Output the (X, Y) coordinate of the center of the cell containing the given text.  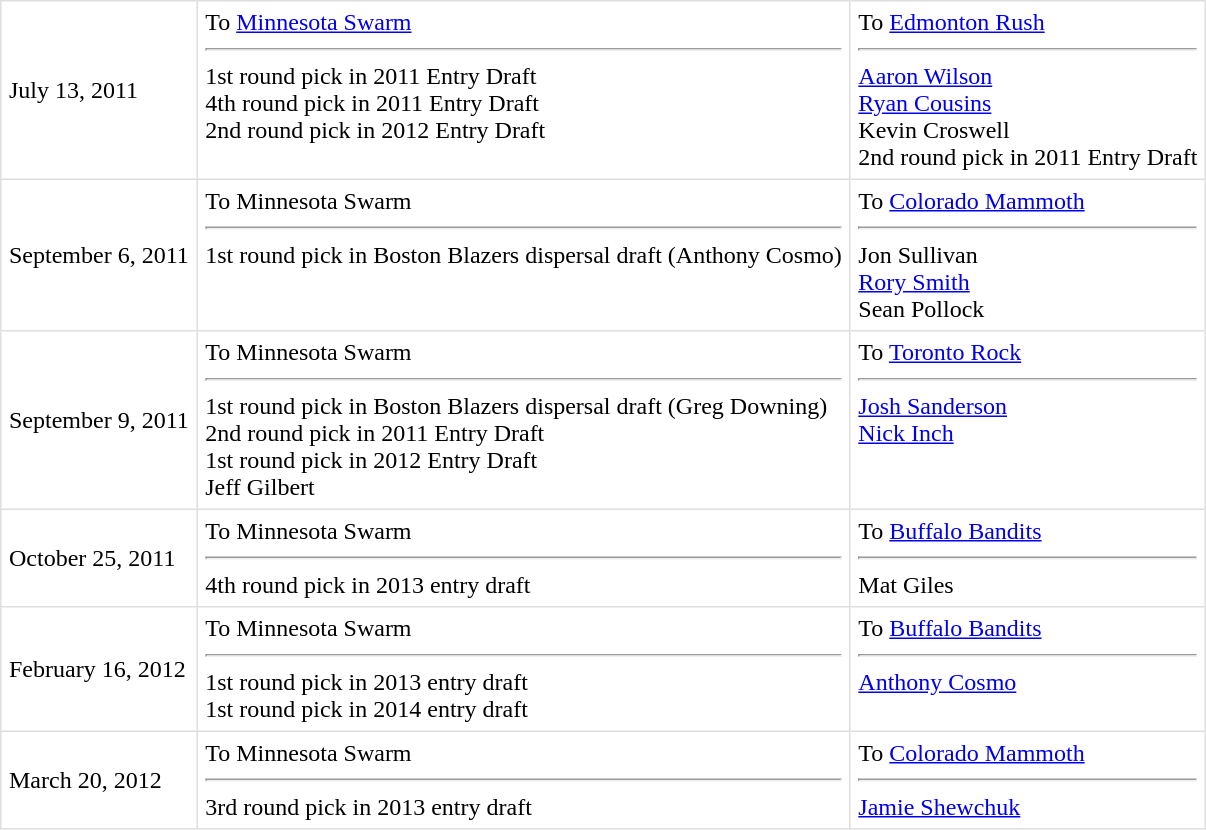
September 6, 2011 (99, 255)
February 16, 2012 (99, 669)
To Toronto RockJosh SandersonNick Inch (1028, 420)
To Buffalo BanditsAnthony Cosmo (1028, 669)
September 9, 2011 (99, 420)
To Buffalo BanditsMat Giles (1028, 558)
March 20, 2012 (99, 780)
To Colorado MammothJon SullivanRory SmithSean Pollock (1028, 255)
July 13, 2011 (99, 90)
To Minnesota Swarm1st round pick in 2011 Entry Draft4th round pick in 2011 Entry Draft2nd round pick in 2012 Entry Draft (524, 90)
October 25, 2011 (99, 558)
To Colorado MammothJamie Shewchuk (1028, 780)
To Edmonton RushAaron WilsonRyan CousinsKevin Croswell2nd round pick in 2011 Entry Draft (1028, 90)
To Minnesota Swarm1st round pick in Boston Blazers dispersal draft (Anthony Cosmo) (524, 255)
To Minnesota Swarm4th round pick in 2013 entry draft (524, 558)
To Minnesota Swarm3rd round pick in 2013 entry draft (524, 780)
To Minnesota Swarm1st round pick in 2013 entry draft1st round pick in 2014 entry draft (524, 669)
